Identify which cell holds the provided text, then report its [X, Y] central coordinate. 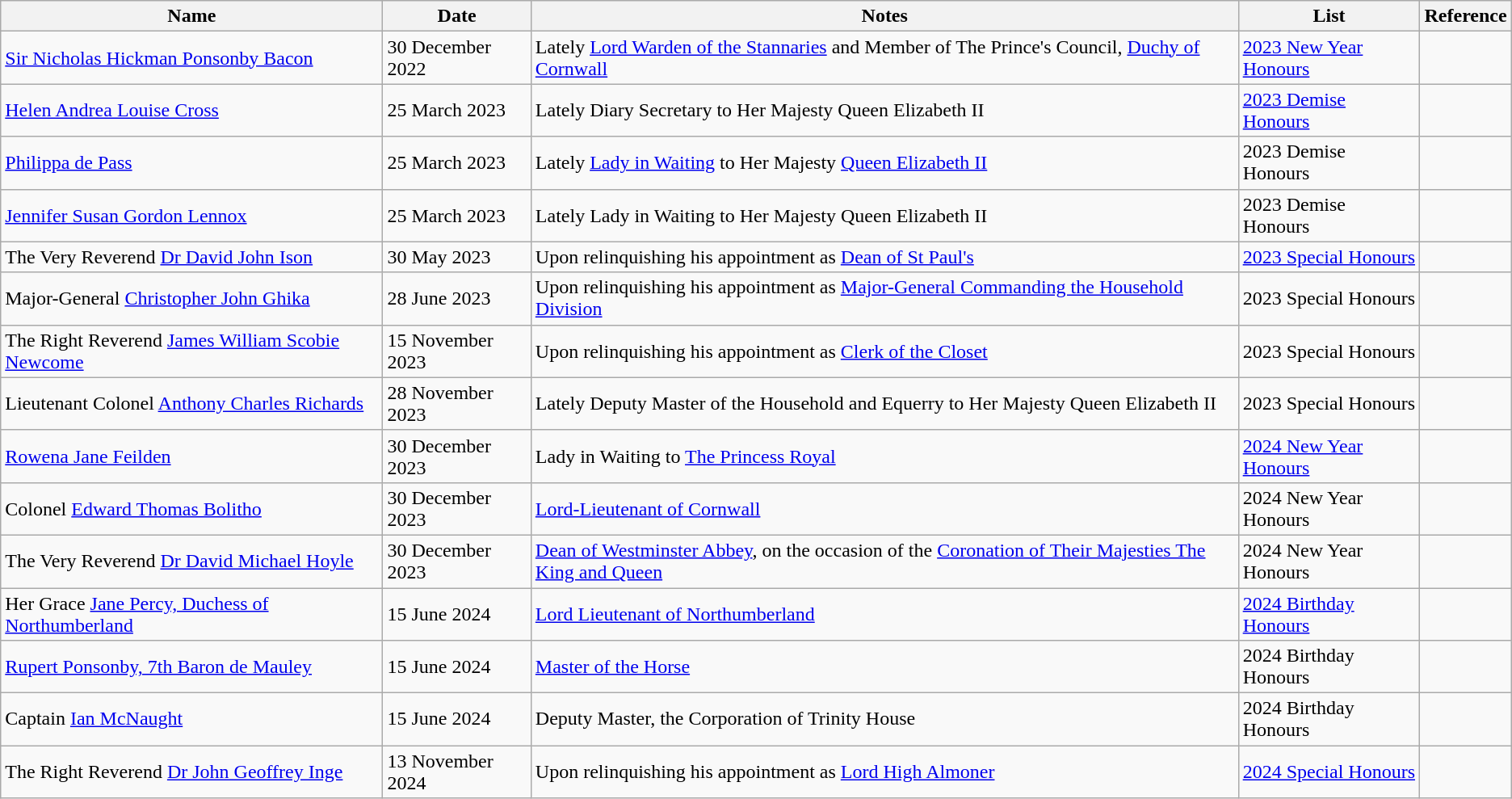
Lord Lieutenant of Northumberland [884, 614]
Upon relinquishing his appointment as Major-General Commanding the Household Division [884, 299]
13 November 2024 [457, 772]
The Right Reverend James William Scobie Newcome [192, 351]
Reference [1465, 16]
Her Grace Jane Percy, Duchess of Northumberland [192, 614]
2023 New Year Honours [1329, 58]
Lord-Lieutenant of Cornwall [884, 509]
30 May 2023 [457, 257]
Lady in Waiting to The Princess Royal [884, 456]
Rupert Ponsonby, 7th Baron de Mauley [192, 667]
Dean of Westminster Abbey, on the occasion of the Coronation of Their Majesties The King and Queen [884, 561]
Captain Ian McNaught [192, 719]
Upon relinquishing his appointment as Dean of St Paul's [884, 257]
Name [192, 16]
Jennifer Susan Gordon Lennox [192, 215]
The Right Reverend Dr John Geoffrey Inge [192, 772]
Rowena Jane Feilden [192, 456]
Lieutenant Colonel Anthony Charles Richards [192, 404]
Upon relinquishing his appointment as Clerk of the Closet [884, 351]
Lately Lord Warden of the Stannaries and Member of The Prince's Council, Duchy of Cornwall [884, 58]
Helen Andrea Louise Cross [192, 110]
30 December 2022 [457, 58]
Notes [884, 16]
Upon relinquishing his appointment as Lord High Almoner [884, 772]
28 November 2023 [457, 404]
Lately Diary Secretary to Her Majesty Queen Elizabeth II [884, 110]
Deputy Master, the Corporation of Trinity House [884, 719]
15 November 2023 [457, 351]
Sir Nicholas Hickman Ponsonby Bacon [192, 58]
List [1329, 16]
Major-General Christopher John Ghika [192, 299]
Lately Deputy Master of the Household and Equerry to Her Majesty Queen Elizabeth II [884, 404]
Date [457, 16]
28 June 2023 [457, 299]
The Very Reverend Dr David Michael Hoyle [192, 561]
2024 Special Honours [1329, 772]
Philippa de Pass [192, 163]
The Very Reverend Dr David John Ison [192, 257]
Colonel Edward Thomas Bolitho [192, 509]
Master of the Horse [884, 667]
